From the cell containing the given text, extract its center point as (x, y) coordinate. 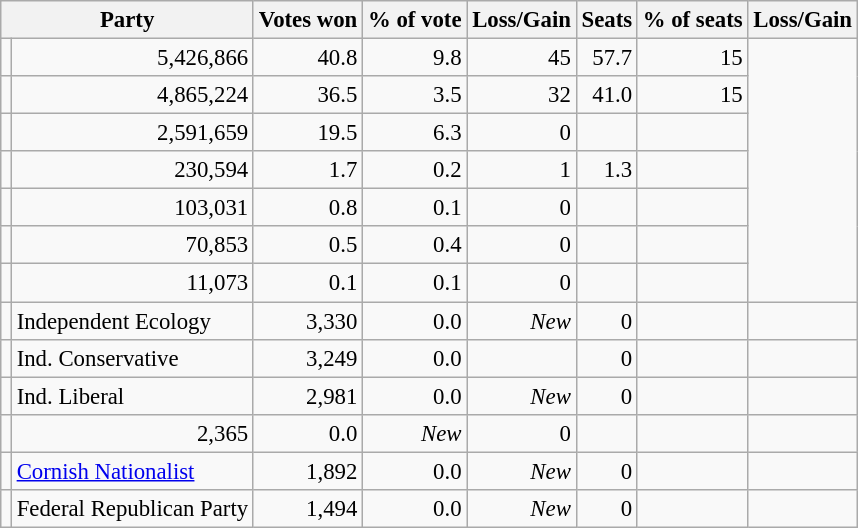
3,330 (308, 321)
11,073 (132, 283)
2,591,659 (132, 133)
40.8 (308, 58)
1,892 (308, 471)
% of vote (415, 20)
Ind. Liberal (132, 396)
3,249 (308, 358)
Ind. Conservative (132, 358)
Seats (606, 20)
4,865,224 (132, 95)
Federal Republican Party (132, 509)
5,426,866 (132, 58)
0.4 (415, 245)
57.7 (606, 58)
Party (128, 20)
41.0 (606, 95)
1,494 (308, 509)
70,853 (132, 245)
32 (522, 95)
Votes won (308, 20)
Cornish Nationalist (132, 471)
0.2 (415, 170)
19.5 (308, 133)
36.5 (308, 95)
Independent Ecology (132, 321)
6.3 (415, 133)
1.3 (606, 170)
2,981 (308, 396)
230,594 (132, 170)
1.7 (308, 170)
103,031 (132, 208)
0.5 (308, 245)
3.5 (415, 95)
% of seats (692, 20)
9.8 (415, 58)
45 (522, 58)
1 (522, 170)
0.8 (308, 208)
2,365 (132, 433)
